Provide the (x, y) coordinate of the cell's center where the given text is located.  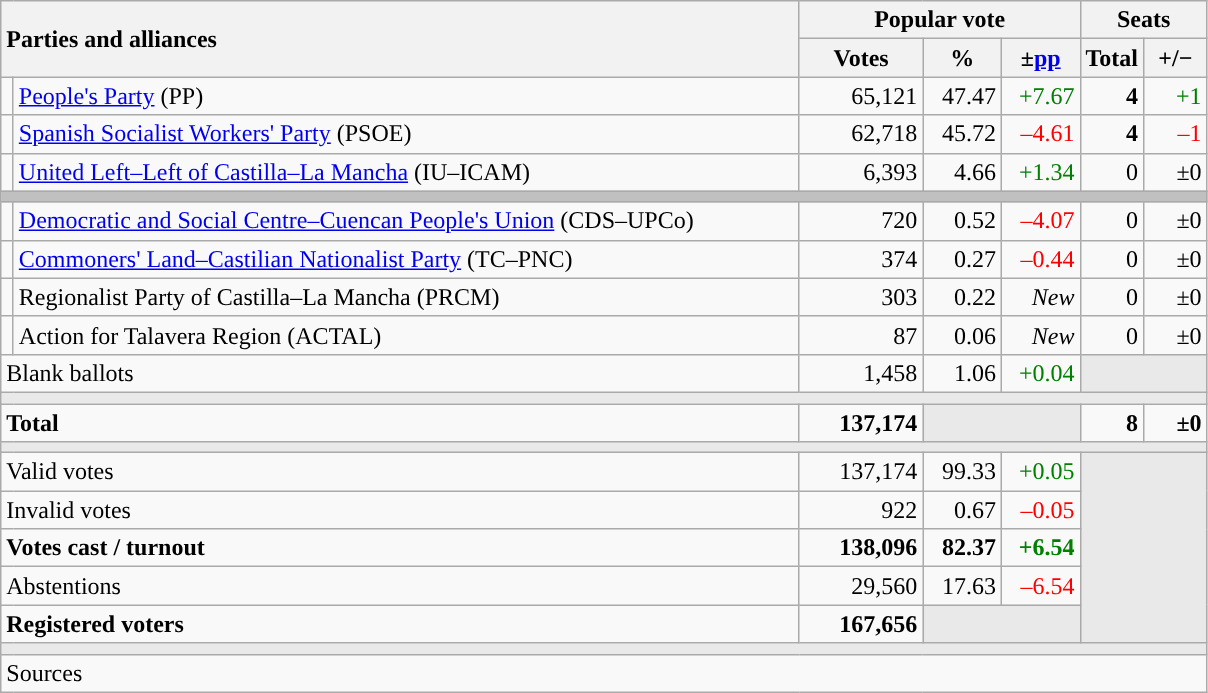
+6.54 (1040, 548)
65,121 (861, 96)
1,458 (861, 373)
922 (861, 510)
+7.67 (1040, 96)
Parties and alliances (400, 39)
±pp (1040, 58)
87 (861, 335)
720 (861, 221)
0.27 (962, 259)
62,718 (861, 134)
138,096 (861, 548)
Democratic and Social Centre–Cuencan People's Union (CDS–UPCo) (406, 221)
303 (861, 297)
Abstentions (400, 586)
+0.05 (1040, 472)
0.06 (962, 335)
Votes (861, 58)
29,560 (861, 586)
People's Party (PP) (406, 96)
–4.07 (1040, 221)
Registered voters (400, 624)
17.63 (962, 586)
–4.61 (1040, 134)
99.33 (962, 472)
0.67 (962, 510)
Invalid votes (400, 510)
167,656 (861, 624)
Spanish Socialist Workers' Party (PSOE) (406, 134)
–0.44 (1040, 259)
82.37 (962, 548)
Votes cast / turnout (400, 548)
Regionalist Party of Castilla–La Mancha (PRCM) (406, 297)
1.06 (962, 373)
Sources (604, 673)
+1.34 (1040, 172)
–6.54 (1040, 586)
+1 (1176, 96)
% (962, 58)
8 (1112, 423)
Commoners' Land–Castilian Nationalist Party (TC–PNC) (406, 259)
Popular vote (940, 20)
45.72 (962, 134)
+0.04 (1040, 373)
6,393 (861, 172)
United Left–Left of Castilla–La Mancha (IU–ICAM) (406, 172)
–0.05 (1040, 510)
0.52 (962, 221)
+/− (1176, 58)
4.66 (962, 172)
Action for Talavera Region (ACTAL) (406, 335)
374 (861, 259)
Valid votes (400, 472)
Seats (1144, 20)
47.47 (962, 96)
0.22 (962, 297)
–1 (1176, 134)
Blank ballots (400, 373)
